Scan for the cell matching the given text and deliver its [x, y] coordinate at center. 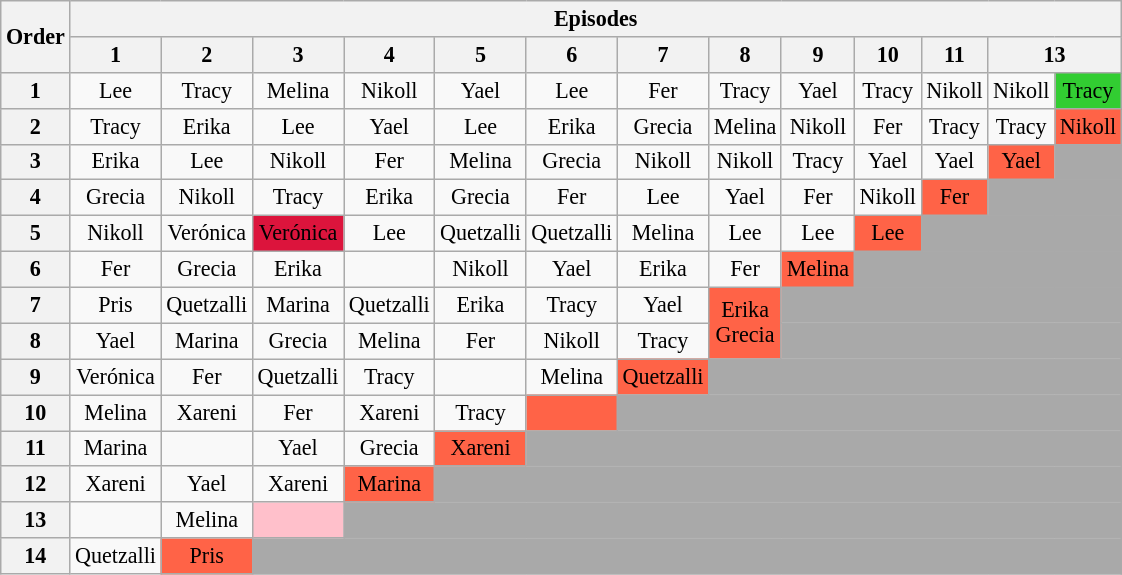
14 [36, 556]
Order [36, 36]
ErikaGrecia [746, 323]
Episodes [596, 18]
12 [36, 484]
